Pinpoint the cell where the given text exists, returning its [x, y] midpoint coordinate. 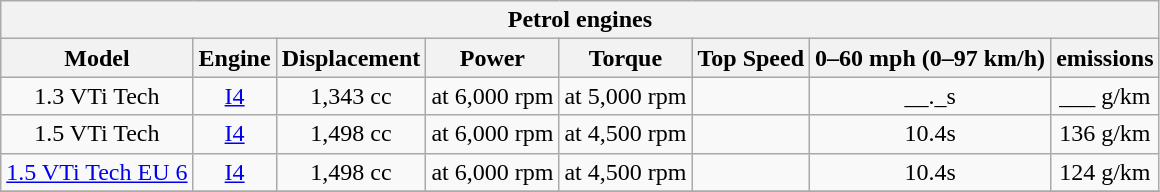
Petrol engines [580, 20]
Torque [626, 58]
Top Speed [751, 58]
at 5,000 rpm [626, 96]
Model [97, 58]
136 g/km [1105, 134]
__._s [930, 96]
0–60 mph (0–97 km/h) [930, 58]
Power [492, 58]
1,343 cc [351, 96]
1.5 VTi Tech EU 6 [97, 172]
1.5 VTi Tech [97, 134]
___ g/km [1105, 96]
Displacement [351, 58]
1.3 VTi Tech [97, 96]
124 g/km [1105, 172]
emissions [1105, 58]
Engine [234, 58]
